Return [X, Y] of the center of cell containing provided text 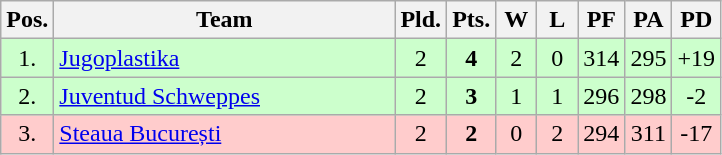
W [516, 20]
PD [696, 20]
Team [224, 20]
Pld. [421, 20]
PF [602, 20]
L [558, 20]
-17 [696, 134]
296 [602, 96]
311 [648, 134]
3. [28, 134]
Jugoplastika [224, 58]
3 [472, 96]
1. [28, 58]
295 [648, 58]
2. [28, 96]
Pts. [472, 20]
Pos. [28, 20]
+19 [696, 58]
4 [472, 58]
Steaua București [224, 134]
294 [602, 134]
298 [648, 96]
-2 [696, 96]
PA [648, 20]
Juventud Schweppes [224, 96]
314 [602, 58]
